Output the (X, Y) coordinate of the center of the cell containing the given text.  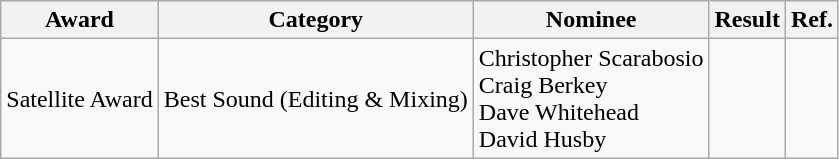
Category (316, 20)
Result (747, 20)
Nominee (591, 20)
Award (80, 20)
Satellite Award (80, 98)
Best Sound (Editing & Mixing) (316, 98)
Christopher Scarabosio Craig Berkey Dave Whitehead David Husby (591, 98)
Ref. (812, 20)
